Scan for the cell matching the given text and deliver its [X, Y] coordinate at center. 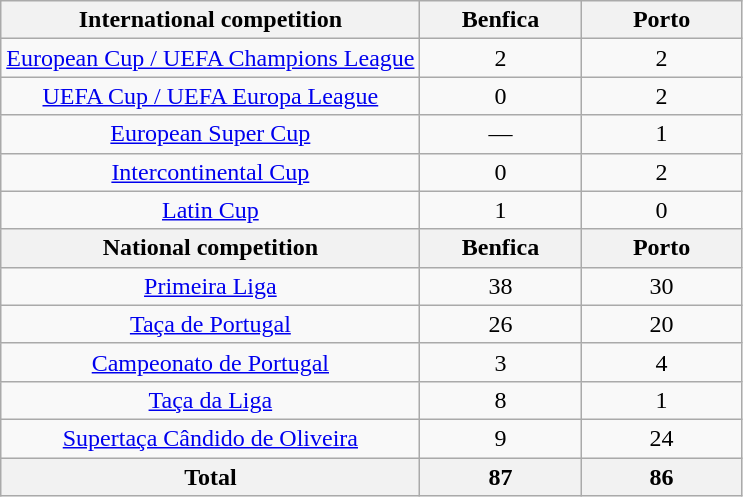
European Super Cup [210, 134]
UEFA Cup / UEFA Europa League [210, 96]
3 [500, 362]
38 [500, 286]
9 [500, 438]
International competition [210, 20]
Total [210, 477]
Primeira Liga [210, 286]
Taça de Portugal [210, 324]
National competition [210, 248]
4 [662, 362]
86 [662, 477]
Latin Cup [210, 210]
European Cup / UEFA Champions League [210, 58]
Intercontinental Cup [210, 172]
24 [662, 438]
30 [662, 286]
26 [500, 324]
Campeonato de Portugal [210, 362]
Taça da Liga [210, 400]
87 [500, 477]
20 [662, 324]
Supertaça Cândido de Oliveira [210, 438]
8 [500, 400]
— [500, 134]
